Extract the (x, y) coordinate from the center of the cell holding the provided text.  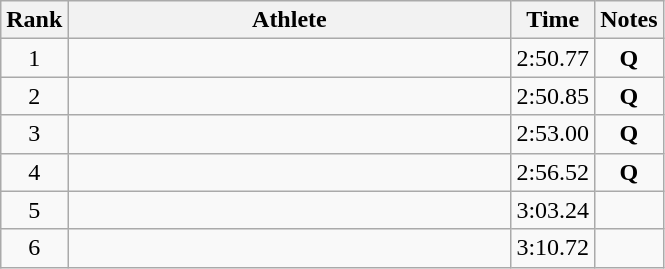
5 (34, 210)
6 (34, 248)
2:50.77 (553, 58)
2 (34, 96)
Rank (34, 20)
3 (34, 134)
2:53.00 (553, 134)
Notes (629, 20)
2:50.85 (553, 96)
2:56.52 (553, 172)
3:03.24 (553, 210)
Athlete (290, 20)
4 (34, 172)
3:10.72 (553, 248)
1 (34, 58)
Time (553, 20)
